Capture the cell that displays the provided text and extract its [X, Y] central coordinate. 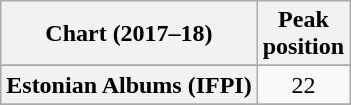
Estonian Albums (IFPI) [129, 85]
22 [303, 85]
Peakposition [303, 34]
Chart (2017–18) [129, 34]
